For the text-containing cell, return its midpoint in (X, Y) coordinate format. 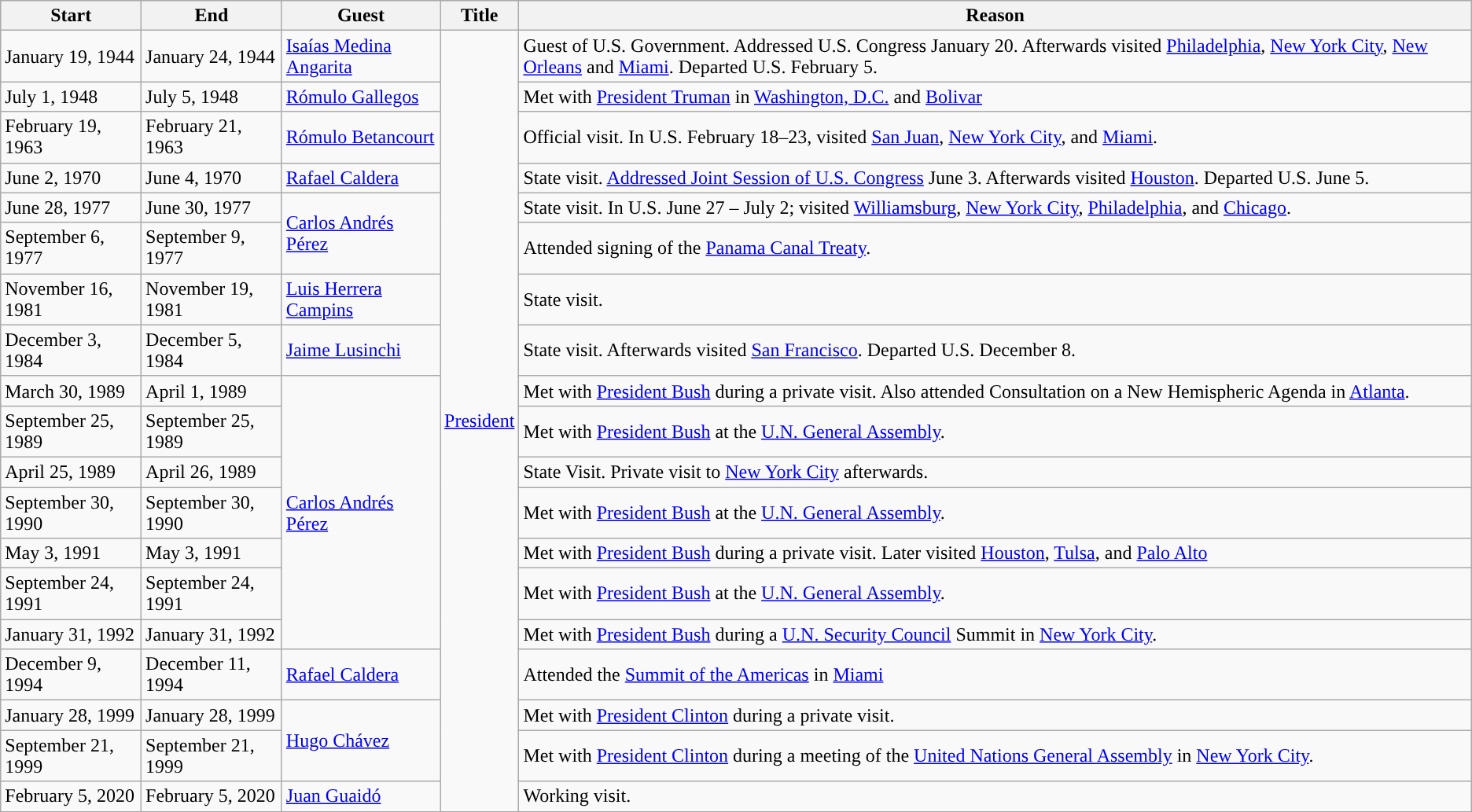
February 19, 1963 (71, 137)
Juan Guaidó (360, 796)
Attended the Summit of the Americas in Miami (995, 674)
September 6, 1977 (71, 248)
June 2, 1970 (71, 178)
June 28, 1977 (71, 208)
State visit. Addressed Joint Session of U.S. Congress June 3. Afterwards visited Houston. Departed U.S. June 5. (995, 178)
Working visit. (995, 796)
December 3, 1984 (71, 351)
Rómulo Betancourt (360, 137)
End (212, 16)
Met with President Bush during a U.N. Security Council Summit in New York City. (995, 634)
June 30, 1977 (212, 208)
November 19, 1981 (212, 299)
Official visit. In U.S. February 18–23, visited San Juan, New York City, and Miami. (995, 137)
Met with President Clinton during a meeting of the United Nations General Assembly in New York City. (995, 756)
Title (480, 16)
April 25, 1989 (71, 472)
Guest (360, 16)
Hugo Chávez (360, 740)
State Visit. Private visit to New York City afterwards. (995, 472)
February 21, 1963 (212, 137)
Isaías Medina Angarita (360, 57)
April 1, 1989 (212, 391)
Start (71, 16)
June 4, 1970 (212, 178)
September 9, 1977 (212, 248)
President (480, 421)
April 26, 1989 (212, 472)
Attended signing of the Panama Canal Treaty. (995, 248)
July 5, 1948 (212, 97)
Met with President Truman in Washington, D.C. and Bolivar (995, 97)
July 1, 1948 (71, 97)
January 24, 1944 (212, 57)
Met with President Clinton during a private visit. (995, 715)
November 16, 1981 (71, 299)
Luis Herrera Campins (360, 299)
Reason (995, 16)
December 11, 1994 (212, 674)
Rómulo Gallegos (360, 97)
State visit. (995, 299)
March 30, 1989 (71, 391)
December 5, 1984 (212, 351)
January 19, 1944 (71, 57)
December 9, 1994 (71, 674)
Met with President Bush during a private visit. Also attended Consultation on a New Hemispheric Agenda in Atlanta. (995, 391)
Met with President Bush during a private visit. Later visited Houston, Tulsa, and Palo Alto (995, 553)
Jaime Lusinchi (360, 351)
State visit. Afterwards visited San Francisco. Departed U.S. December 8. (995, 351)
State visit. In U.S. June 27 – July 2; visited Williamsburg, New York City, Philadelphia, and Chicago. (995, 208)
